Pinpoint the cell where the given text exists, returning its [X, Y] midpoint coordinate. 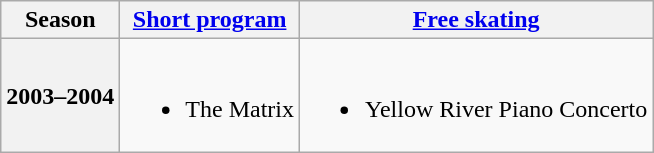
Short program [210, 20]
Free skating [476, 20]
2003–2004 [60, 96]
Season [60, 20]
Yellow River Piano Concerto [476, 96]
The Matrix [210, 96]
